Determine the (x, y) coordinate at the center of the cell enclosing the given text.  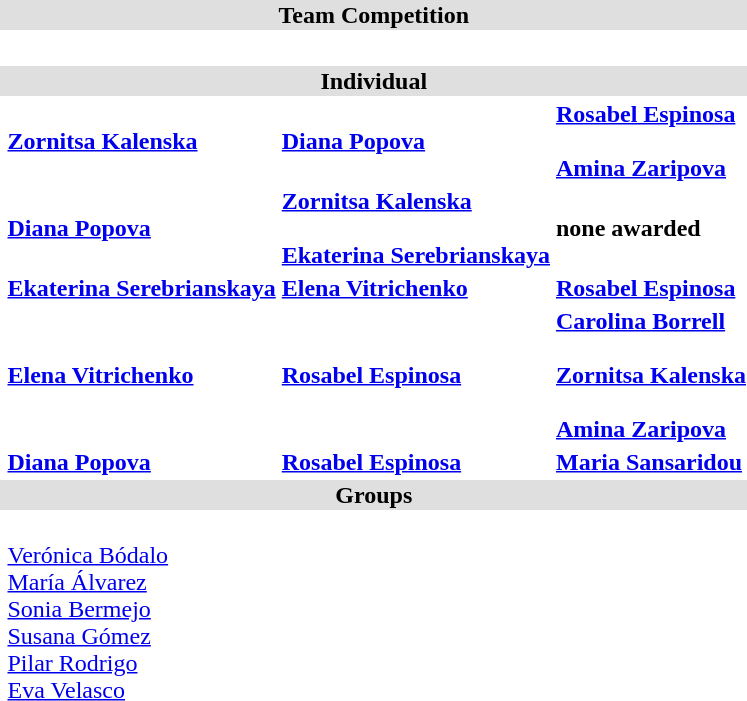
none awarded (650, 228)
Carolina BorrellZornitsa KalenskaAmina Zaripova (650, 375)
Zornitsa Kalenska (142, 141)
Rosabel EspinosaAmina Zaripova (650, 141)
Zornitsa KalenskaEkaterina Serebrianskaya (416, 228)
Ekaterina Serebrianskaya (142, 288)
Maria Sansaridou (650, 462)
